Locate the cell with the specified text and output its (X, Y) center coordinate. 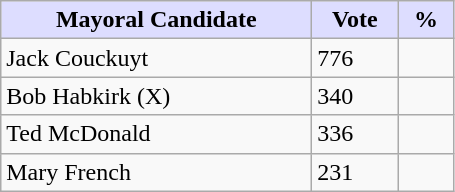
340 (355, 96)
Bob Habkirk (X) (156, 96)
Jack Couckuyt (156, 58)
776 (355, 58)
Ted McDonald (156, 134)
Vote (355, 20)
Mary French (156, 172)
231 (355, 172)
336 (355, 134)
Mayoral Candidate (156, 20)
% (426, 20)
